Find where the given text appears and provide that cell's center as (x, y) coordinate. 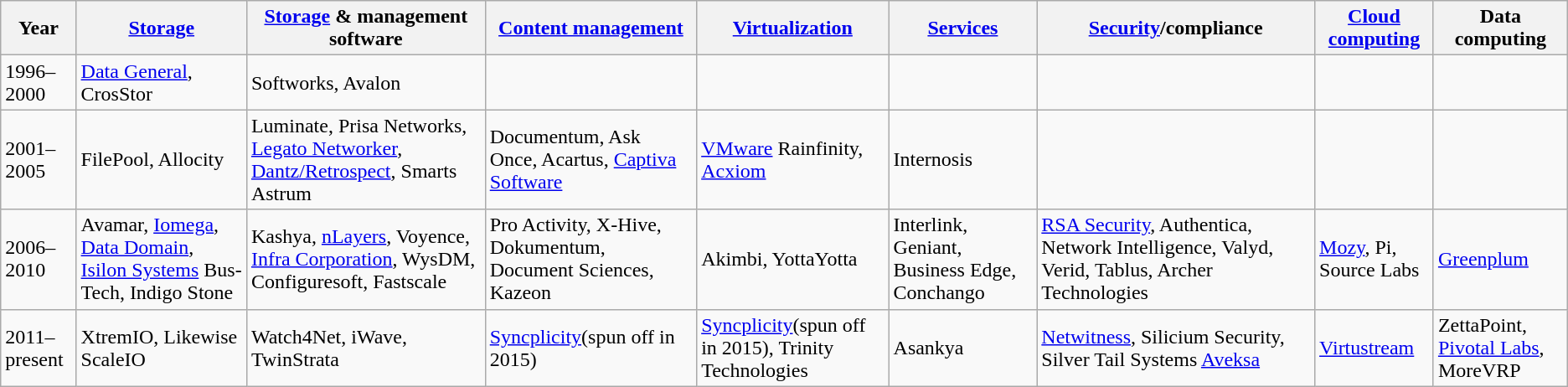
Asankya (963, 348)
Avamar, Iomega, Data Domain, Isilon Systems Bus-Tech, Indigo Stone (161, 260)
1996–2000 (39, 82)
2011–present (39, 348)
Virtustream (1375, 348)
Year (39, 28)
Syncplicity(spun off in 2015), Trinity Technologies (792, 348)
Greenplum (1500, 260)
Softworks, Avalon (365, 82)
Cloud computing (1375, 28)
Pro Activity, X-Hive, Dokumentum, Document Sciences, Kazeon (591, 260)
Watch4Net, iWave, TwinStrata (365, 348)
Syncplicity(spun off in 2015) (591, 348)
Interlink, Geniant, Business Edge, Conchango (963, 260)
XtremIO, Likewise ScaleIO (161, 348)
ZettaPoint, Pivotal Labs, MoreVRP (1500, 348)
Data computing (1500, 28)
FilePool, Allocity (161, 159)
2006–2010 (39, 260)
Akimbi, YottaYotta (792, 260)
Kashya, nLayers, Voyence, Infra Corporation, WysDM, Configuresoft, Fastscale (365, 260)
Virtualization (792, 28)
RSA Security, Authentica, Network Intelligence, Valyd, Verid, Tablus, Archer Technologies (1176, 260)
Content management (591, 28)
Documentum, Ask Once, Acartus, Captiva Software (591, 159)
Luminate, Prisa Networks, Legato Networker, Dantz/Retrospect, Smarts Astrum (365, 159)
Mozy, Pi, Source Labs (1375, 260)
2001–2005 (39, 159)
Storage (161, 28)
Services (963, 28)
VMware Rainfinity, Acxiom (792, 159)
Internosis (963, 159)
Netwitness, Silicium Security, Silver Tail Systems Aveksa (1176, 348)
Data General, CrosStor (161, 82)
Storage & management software (365, 28)
Security/compliance (1176, 28)
